Return the [X, Y] coordinate for the center point of the cell that contains the specified text.  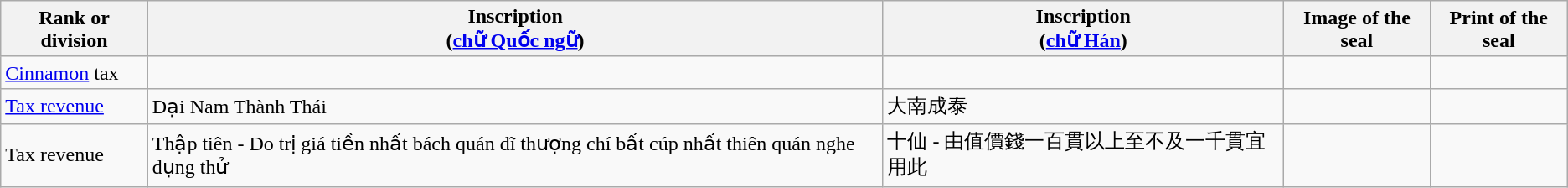
大南成泰 [1084, 106]
Image of the seal [1357, 29]
Đại Nam Thành Thái [515, 106]
Rank or division [74, 29]
十仙 - 由值價錢一百貫以上至不及一千貫宜用此 [1084, 155]
Inscription(chữ Quốc ngữ) [515, 29]
Print of the seal [1498, 29]
Inscription(chữ Hán) [1084, 29]
Cinnamon tax [74, 72]
Thập tiên - Do trị giá tiền nhất bách quán dĩ thượng chí bất cúp nhất thiên quán nghe dụng thử [515, 155]
